Extract the [X, Y] coordinate from the center of the cell holding the provided text.  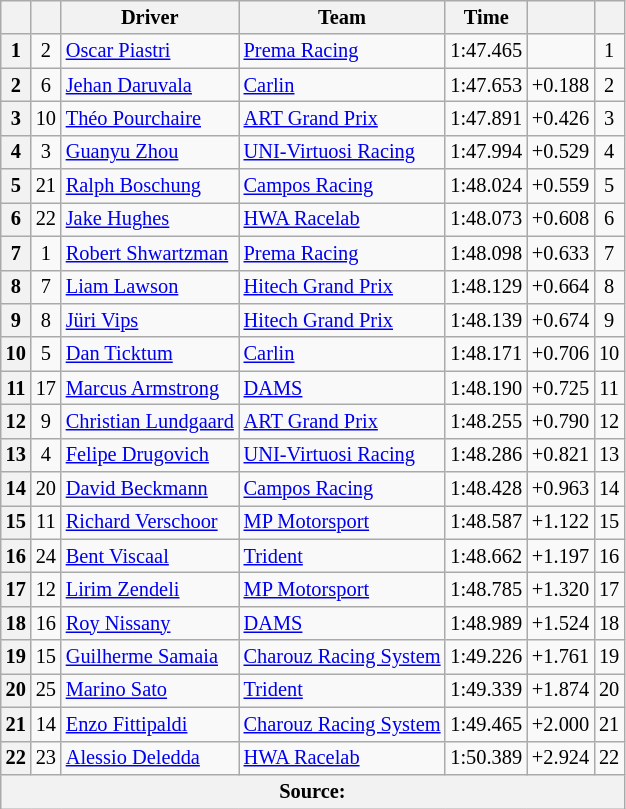
Ralph Boschung [150, 186]
1:48.785 [486, 589]
Liam Lawson [150, 287]
+0.664 [560, 287]
Guanyu Zhou [150, 152]
Marino Sato [150, 690]
Richard Verschoor [150, 522]
+2.924 [560, 758]
1:48.190 [486, 388]
+1.761 [560, 657]
Time [486, 17]
1:48.098 [486, 253]
Roy Nissany [150, 623]
+0.559 [560, 186]
+0.674 [560, 320]
1:48.989 [486, 623]
Dan Ticktum [150, 354]
1:49.339 [486, 690]
1:47.891 [486, 118]
Marcus Armstrong [150, 388]
Enzo Fittipaldi [150, 724]
Oscar Piastri [150, 51]
1:48.662 [486, 556]
+0.821 [560, 455]
1:48.139 [486, 320]
Guilherme Samaia [150, 657]
+0.790 [560, 421]
Jüri Vips [150, 320]
23 [46, 758]
David Beckmann [150, 489]
1:48.129 [486, 287]
1:50.389 [486, 758]
1:49.226 [486, 657]
1:48.587 [486, 522]
1:48.255 [486, 421]
24 [46, 556]
1:48.024 [486, 186]
Jehan Daruvala [150, 85]
1:48.428 [486, 489]
Driver [150, 17]
+0.188 [560, 85]
Team [342, 17]
+0.608 [560, 219]
Christian Lundgaard [150, 421]
Théo Pourchaire [150, 118]
+0.426 [560, 118]
+1.320 [560, 589]
+0.633 [560, 253]
+1.874 [560, 690]
+0.963 [560, 489]
1:48.171 [486, 354]
Alessio Deledda [150, 758]
+1.122 [560, 522]
+2.000 [560, 724]
+0.706 [560, 354]
+0.529 [560, 152]
Felipe Drugovich [150, 455]
1:48.286 [486, 455]
+1.524 [560, 623]
Bent Viscaal [150, 556]
1:47.994 [486, 152]
25 [46, 690]
1:48.073 [486, 219]
+1.197 [560, 556]
1:49.465 [486, 724]
+0.725 [560, 388]
Jake Hughes [150, 219]
Source: [312, 791]
1:47.653 [486, 85]
Lirim Zendeli [150, 589]
1:47.465 [486, 51]
Robert Shwartzman [150, 253]
